Output the (X, Y) coordinate of the center of the cell containing the given text.  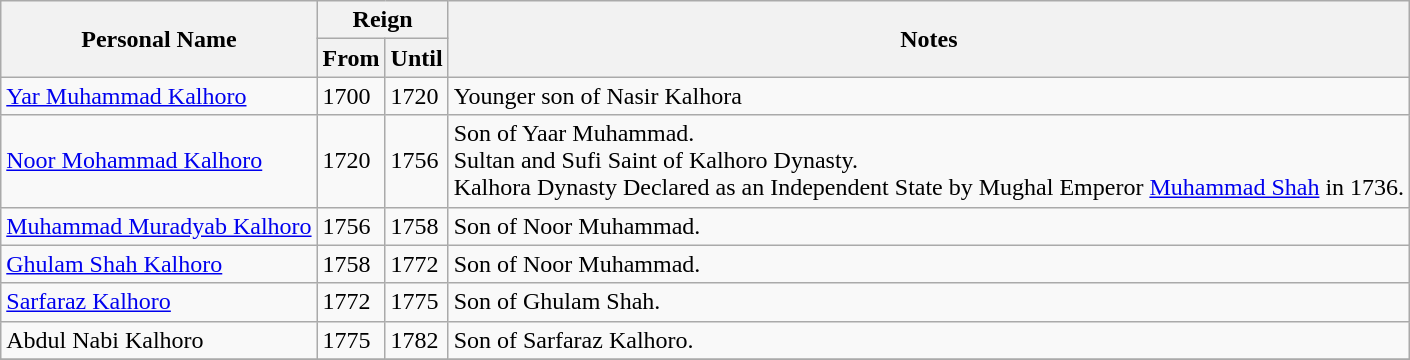
Yar Muhammad Kalhoro (159, 96)
Abdul Nabi Kalhoro (159, 340)
Muhammad Muradyab Kalhoro (159, 226)
Until (416, 58)
Personal Name (159, 39)
From (351, 58)
1700 (351, 96)
1782 (416, 340)
Reign (382, 20)
Notes (929, 39)
Ghulam Shah Kalhoro (159, 264)
Son of Ghulam Shah. (929, 302)
Younger son of Nasir Kalhora (929, 96)
Sarfaraz Kalhoro (159, 302)
Noor Mohammad Kalhoro (159, 161)
Son of Sarfaraz Kalhoro. (929, 340)
